Detect which cell encompasses the target text, then output its (X, Y) center coordinate. 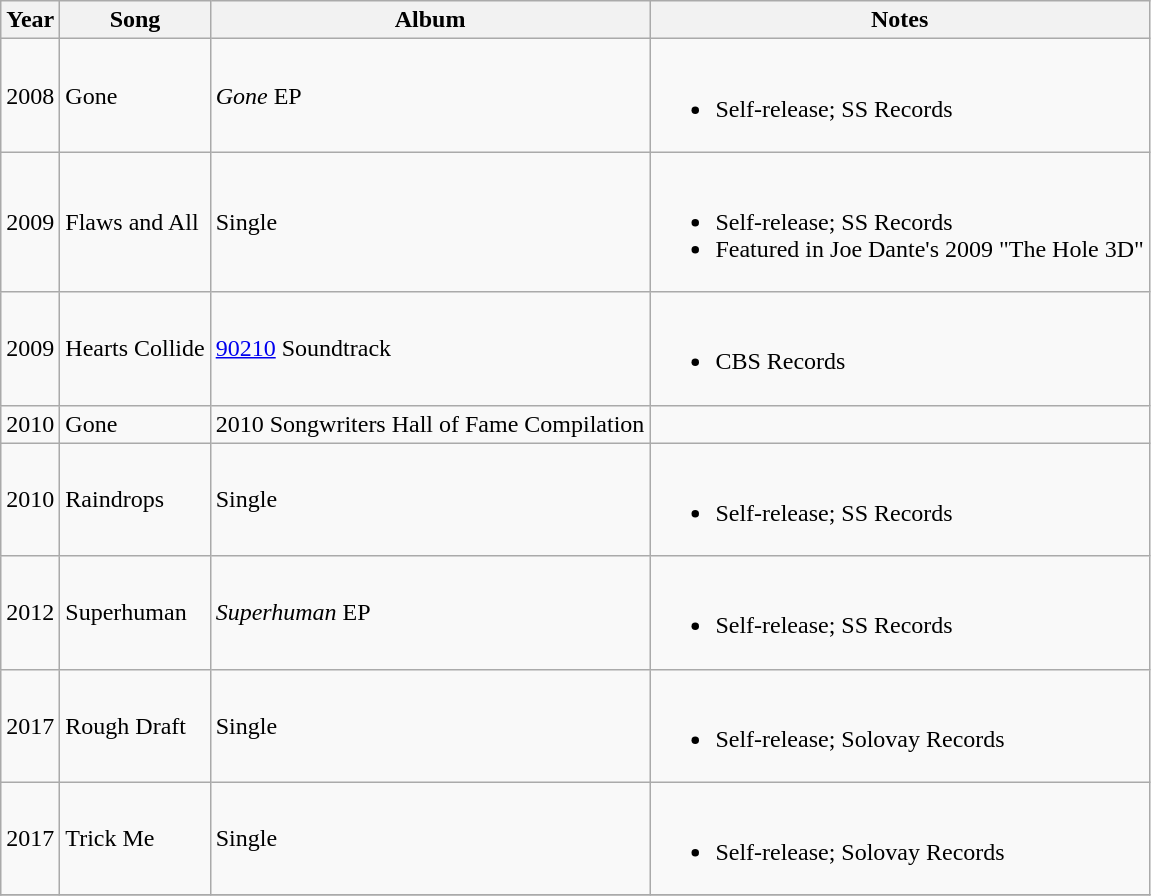
90210 Soundtrack (430, 348)
Gone EP (430, 96)
Album (430, 20)
Notes (900, 20)
Song (135, 20)
2008 (30, 96)
2010 Songwriters Hall of Fame Compilation (430, 424)
Raindrops (135, 500)
Year (30, 20)
CBS Records (900, 348)
2012 (30, 612)
Flaws and All (135, 222)
Hearts Collide (135, 348)
Self-release; SS RecordsFeatured in Joe Dante's 2009 "The Hole 3D" (900, 222)
Rough Draft (135, 726)
Trick Me (135, 838)
Superhuman (135, 612)
Superhuman EP (430, 612)
